Find where the given text appears and provide that cell's center as [X, Y] coordinate. 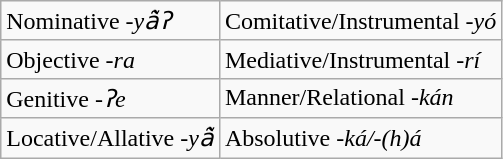
Manner/Relational -kán [360, 98]
Absolutive -ká/-(h)á [360, 138]
Locative/Allative -yã̀ [110, 138]
Comitative/Instrumental -yó [360, 21]
Nominative -yã̀ʔ [110, 21]
Objective -ra [110, 59]
Genitive -ʔe [110, 98]
Mediative/Instrumental -rí [360, 59]
